Detect which cell encompasses the target text, then output its (X, Y) center coordinate. 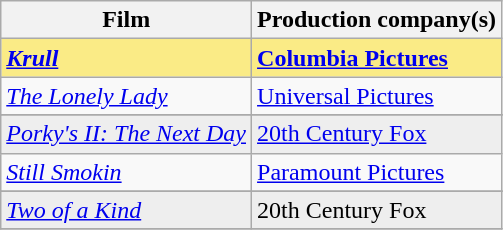
Two of a Kind (126, 210)
The Lonely Lady (126, 96)
Universal Pictures (377, 96)
Production company(s) (377, 20)
Krull (126, 58)
Still Smokin (126, 172)
Columbia Pictures (377, 58)
Porky's II: The Next Day (126, 134)
Film (126, 20)
Paramount Pictures (377, 172)
